Output the [x, y] coordinate of the center of the cell containing the given text.  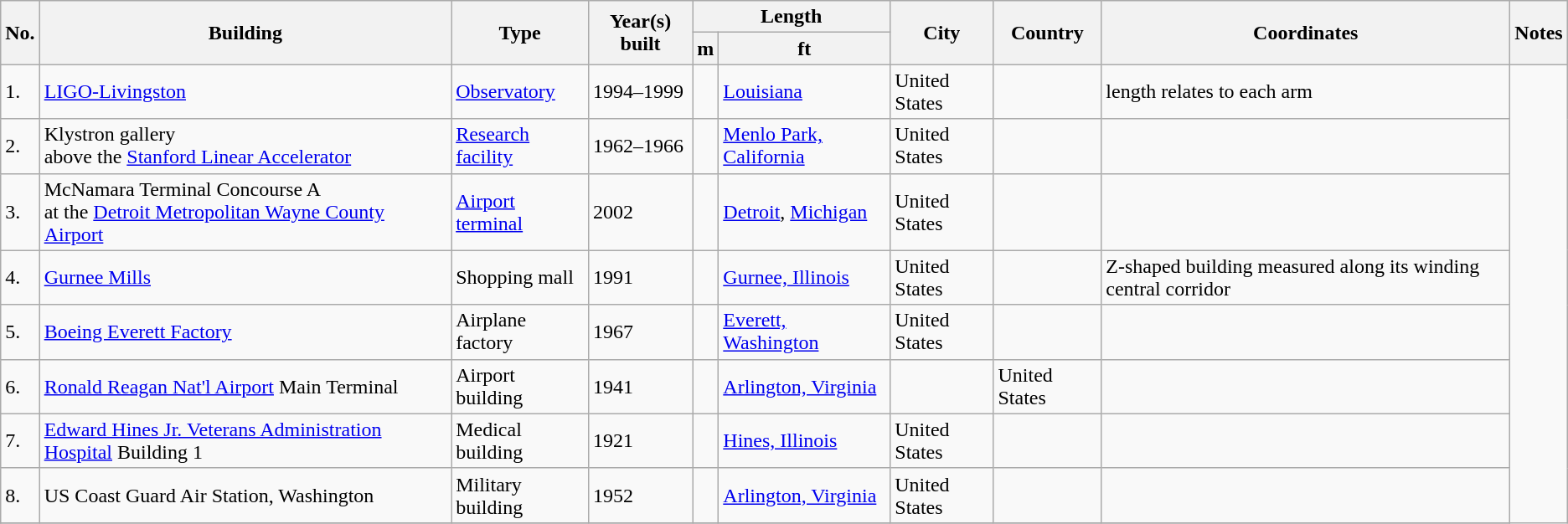
Airport building [520, 387]
1967 [640, 331]
Hines, Illinois [804, 440]
Notes [1539, 33]
2002 [640, 212]
Military building [520, 496]
8. [20, 496]
McNamara Terminal Concourse Aat the Detroit Metropolitan Wayne County Airport [245, 212]
1. [20, 92]
LIGO-Livingston [245, 92]
Medical building [520, 440]
3. [20, 212]
1921 [640, 440]
Everett, Washington [804, 331]
US Coast Guard Air Station, Washington [245, 496]
1991 [640, 278]
Building [245, 33]
Type [520, 33]
1941 [640, 387]
Research facility [520, 146]
m [705, 49]
Airport terminal [520, 212]
Length [792, 17]
Airplane factory [520, 331]
Gurnee, Illinois [804, 278]
Klystron galleryabove the Stanford Linear Accelerator [245, 146]
Observatory [520, 92]
Year(s) built [640, 33]
City [941, 33]
Detroit, Michigan [804, 212]
Ronald Reagan Nat'l Airport Main Terminal [245, 387]
Z-shaped building measured along its winding central corridor [1306, 278]
4. [20, 278]
Country [1047, 33]
Gurnee Mills [245, 278]
2. [20, 146]
No. [20, 33]
Louisiana [804, 92]
6. [20, 387]
Boeing Everett Factory [245, 331]
Shopping mall [520, 278]
1962–1966 [640, 146]
Menlo Park, California [804, 146]
Coordinates [1306, 33]
length relates to each arm [1306, 92]
ft [804, 49]
1994–1999 [640, 92]
1952 [640, 496]
7. [20, 440]
Edward Hines Jr. Veterans Administration Hospital Building 1 [245, 440]
5. [20, 331]
